For the text-containing cell, return its midpoint in (X, Y) coordinate format. 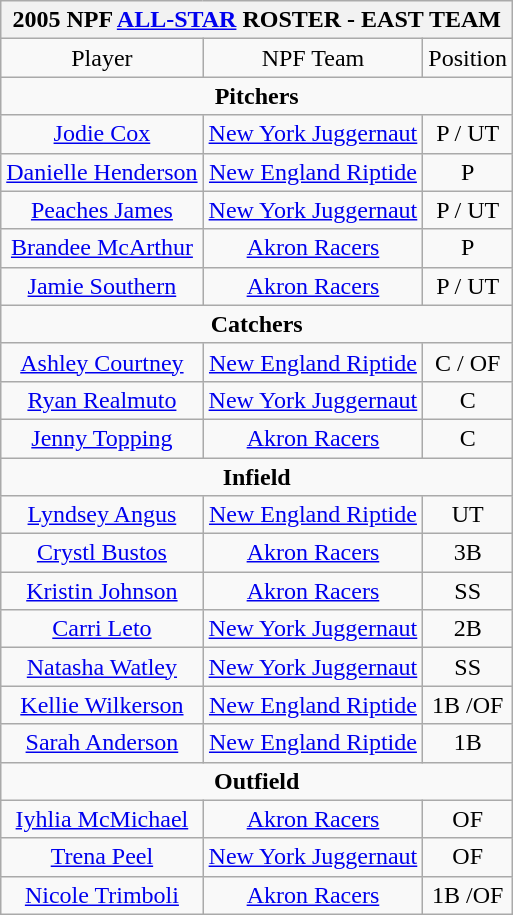
UT (468, 515)
Lyndsey Angus (102, 515)
Trena Peel (102, 857)
Sarah Anderson (102, 743)
Iyhlia McMichael (102, 819)
Jenny Topping (102, 438)
Nicole Trimboli (102, 895)
Peaches James (102, 210)
3B (468, 553)
C / OF (468, 362)
Position (468, 58)
Crystl Bustos (102, 553)
2005 NPF ALL-STAR ROSTER - EAST TEAM (257, 20)
Jodie Cox (102, 134)
NPF Team (313, 58)
Catchers (257, 324)
Infield (257, 477)
Ashley Courtney (102, 362)
Outfield (257, 781)
2B (468, 629)
Kristin Johnson (102, 591)
Carri Leto (102, 629)
Ryan Realmuto (102, 400)
Jamie Southern (102, 286)
Kellie Wilkerson (102, 705)
Brandee McArthur (102, 248)
Danielle Henderson (102, 172)
1B (468, 743)
Natasha Watley (102, 667)
Player (102, 58)
Pitchers (257, 96)
